Identify which cell holds the provided text, then report its (X, Y) central coordinate. 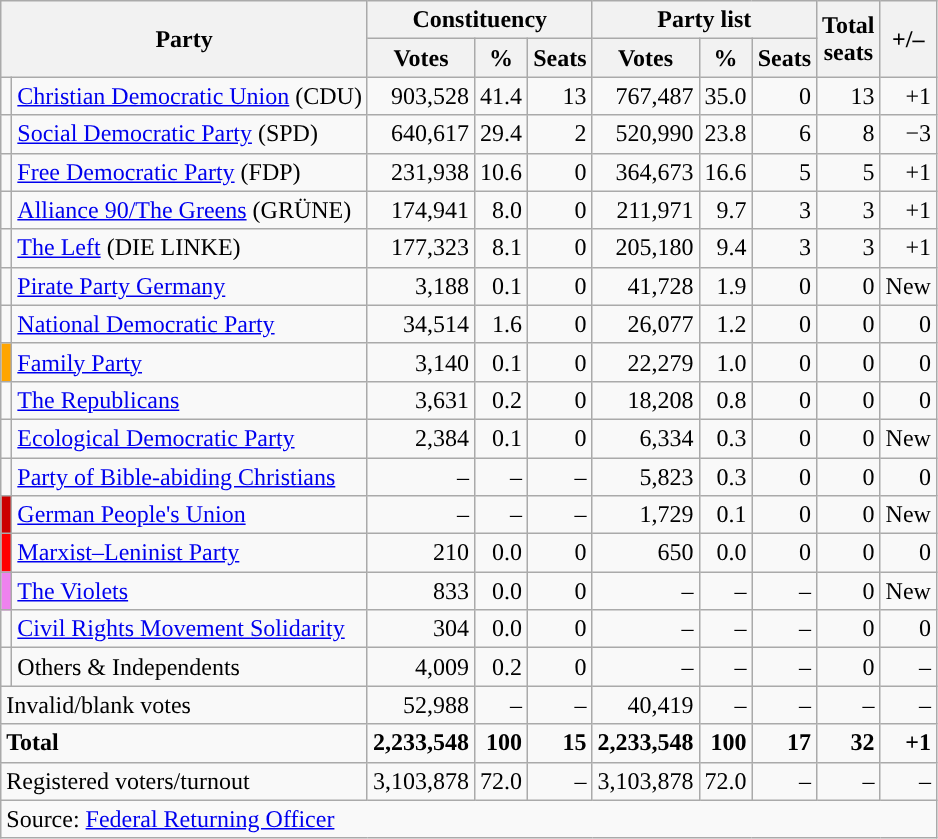
6 (784, 134)
Registered voters/turnout (184, 781)
1,729 (646, 515)
3,140 (420, 362)
Constituency (480, 20)
0.8 (726, 400)
903,528 (420, 96)
4,009 (420, 667)
34,514 (420, 324)
17 (784, 743)
5,823 (646, 477)
29.4 (502, 134)
1.0 (726, 362)
35.0 (726, 96)
The Violets (190, 591)
Pirate Party Germany (190, 286)
211,971 (646, 210)
364,673 (646, 172)
Civil Rights Movement Solidarity (190, 629)
The Left (DIE LINKE) (190, 248)
National Democratic Party (190, 324)
520,990 (646, 134)
22,279 (646, 362)
Alliance 90/The Greens (GRÜNE) (190, 210)
+/– (908, 39)
304 (420, 629)
Totalseats (849, 39)
23.8 (726, 134)
210 (420, 553)
833 (420, 591)
Total (184, 743)
650 (646, 553)
205,180 (646, 248)
177,323 (420, 248)
26,077 (646, 324)
The Republicans (190, 400)
Party list (704, 20)
−3 (908, 134)
10.6 (502, 172)
Invalid/blank votes (184, 705)
3,631 (420, 400)
16.6 (726, 172)
1.2 (726, 324)
32 (849, 743)
8.1 (502, 248)
Christian Democratic Union (CDU) (190, 96)
40,419 (646, 705)
52,988 (420, 705)
Party of Bible-abiding Christians (190, 477)
1.6 (502, 324)
8 (849, 134)
Social Democratic Party (SPD) (190, 134)
640,617 (420, 134)
174,941 (420, 210)
8.0 (502, 210)
Free Democratic Party (FDP) (190, 172)
15 (560, 743)
German People's Union (190, 515)
2 (560, 134)
Party (184, 39)
2,384 (420, 438)
1.9 (726, 286)
Family Party (190, 362)
Marxist–Leninist Party (190, 553)
Source: Federal Returning Officer (469, 819)
9.4 (726, 248)
Ecological Democratic Party (190, 438)
Others & Independents (190, 667)
3,188 (420, 286)
41,728 (646, 286)
18,208 (646, 400)
231,938 (420, 172)
41.4 (502, 96)
767,487 (646, 96)
9.7 (726, 210)
6,334 (646, 438)
